Detect which cell encompasses the target text, then output its (X, Y) center coordinate. 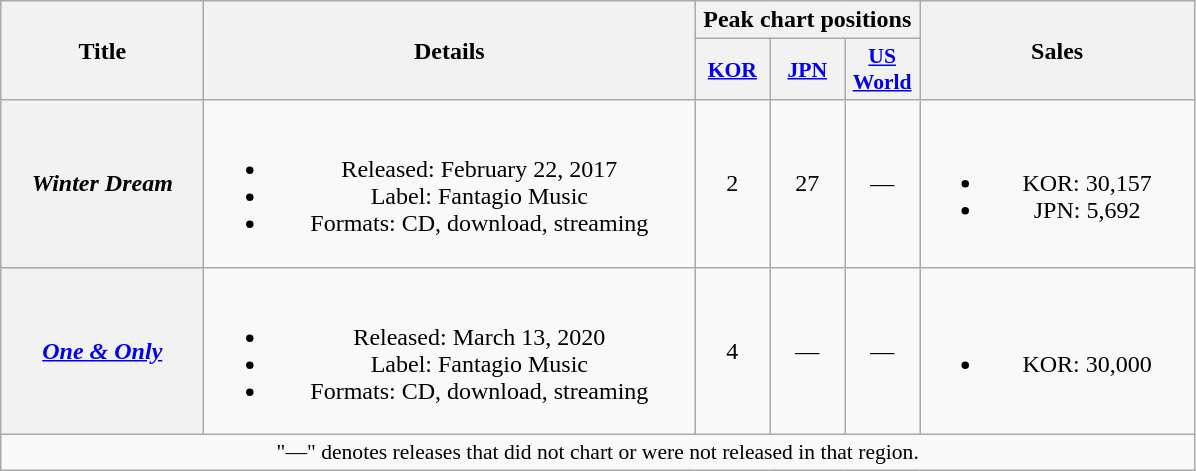
Released: February 22, 2017Label: Fantagio MusicFormats: CD, download, streaming (450, 184)
27 (808, 184)
Sales (1058, 50)
JPN (808, 70)
Title (102, 50)
KOR: 30,157JPN: 5,692 (1058, 184)
Details (450, 50)
Winter Dream (102, 184)
One & Only (102, 350)
Peak chart positions (808, 20)
KOR (732, 70)
Released: March 13, 2020Label: Fantagio MusicFormats: CD, download, streaming (450, 350)
"—" denotes releases that did not chart or were not released in that region. (598, 452)
2 (732, 184)
USWorld (882, 70)
KOR: 30,000 (1058, 350)
4 (732, 350)
